Search for the cell housing the specified text and yield its (X, Y) center coordinate. 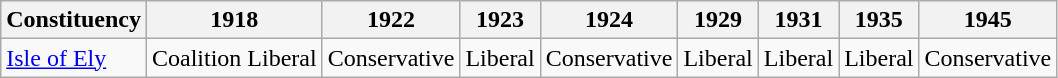
1923 (500, 20)
Coalition Liberal (234, 58)
1918 (234, 20)
1924 (609, 20)
1945 (988, 20)
Constituency (74, 20)
1922 (391, 20)
1931 (798, 20)
1929 (718, 20)
1935 (879, 20)
Isle of Ely (74, 58)
